Output the (x, y) coordinate of the center of the cell containing the given text.  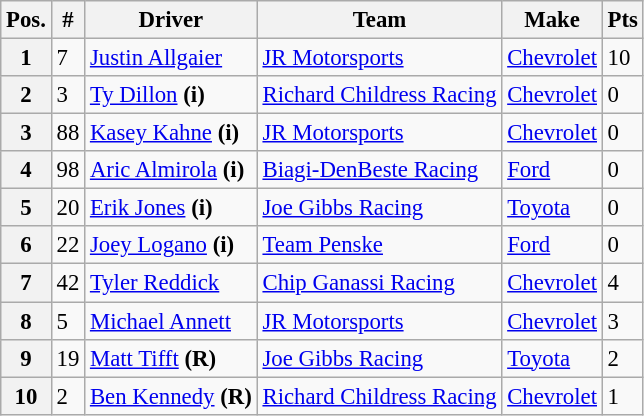
Michael Annett (172, 321)
Chip Ganassi Racing (380, 283)
Aric Almirola (i) (172, 170)
98 (68, 170)
9 (26, 358)
# (68, 20)
Biagi-DenBeste Racing (380, 170)
88 (68, 133)
Ben Kennedy (R) (172, 396)
Driver (172, 20)
Pos. (26, 20)
Tyler Reddick (172, 283)
19 (68, 358)
20 (68, 208)
Joey Logano (i) (172, 245)
42 (68, 283)
8 (26, 321)
Erik Jones (i) (172, 208)
Justin Allgaier (172, 58)
Kasey Kahne (i) (172, 133)
Pts (622, 20)
6 (26, 245)
Team (380, 20)
Team Penske (380, 245)
Ty Dillon (i) (172, 95)
Make (552, 20)
22 (68, 245)
Matt Tifft (R) (172, 358)
